Determine the [X, Y] coordinate at the center of the cell enclosing the given text.  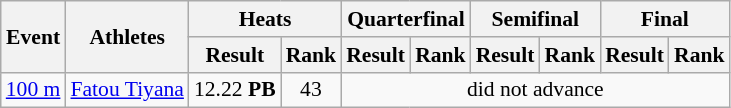
Event [34, 36]
did not advance [535, 90]
100 m [34, 90]
Semifinal [536, 19]
43 [312, 90]
Quarterfinal [406, 19]
Heats [265, 19]
Fatou Tiyana [126, 90]
Final [664, 19]
Athletes [126, 36]
12.22 PB [235, 90]
